Extract the (X, Y) coordinate from the center of the cell holding the provided text.  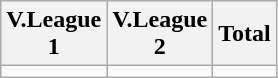
Total (245, 34)
V.League 2 (160, 34)
V.League 1 (54, 34)
